Output the (X, Y) coordinate of the center of the cell containing the given text.  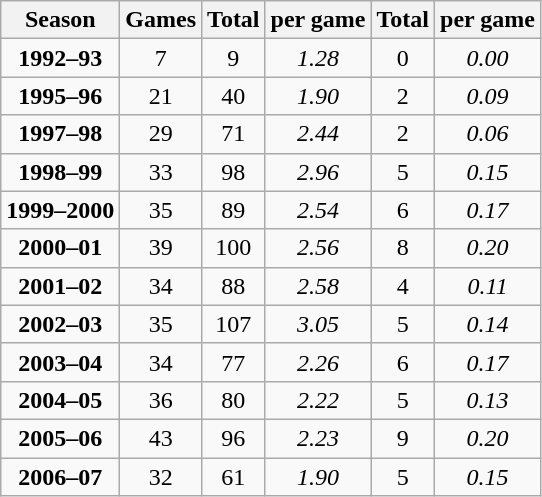
2.23 (318, 438)
2.22 (318, 400)
32 (161, 477)
7 (161, 58)
2.44 (318, 134)
88 (234, 286)
2004–05 (60, 400)
2000–01 (60, 248)
1.28 (318, 58)
1997–98 (60, 134)
4 (403, 286)
77 (234, 362)
1992–93 (60, 58)
2002–03 (60, 324)
39 (161, 248)
1998–99 (60, 172)
1999–2000 (60, 210)
0.11 (488, 286)
Games (161, 20)
Season (60, 20)
2.56 (318, 248)
2.54 (318, 210)
8 (403, 248)
0.09 (488, 96)
96 (234, 438)
89 (234, 210)
2005–06 (60, 438)
3.05 (318, 324)
2.58 (318, 286)
0.14 (488, 324)
71 (234, 134)
61 (234, 477)
0 (403, 58)
29 (161, 134)
21 (161, 96)
40 (234, 96)
43 (161, 438)
36 (161, 400)
2006–07 (60, 477)
98 (234, 172)
107 (234, 324)
80 (234, 400)
100 (234, 248)
1995–96 (60, 96)
0.06 (488, 134)
2001–02 (60, 286)
2.96 (318, 172)
2003–04 (60, 362)
33 (161, 172)
0.00 (488, 58)
0.13 (488, 400)
2.26 (318, 362)
